Search for the cell housing the specified text and yield its [x, y] center coordinate. 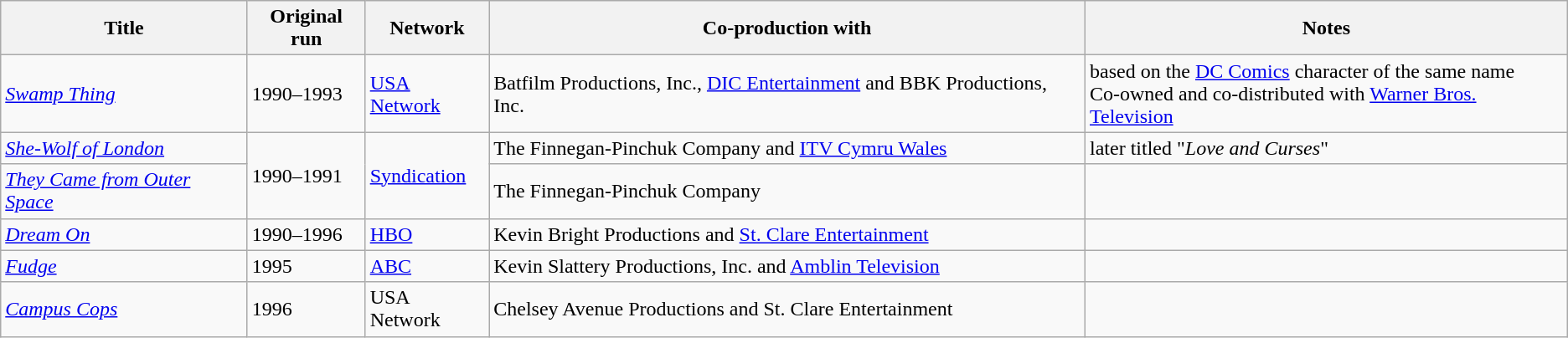
Notes [1326, 28]
They Came from Outer Space [124, 191]
1990–1993 [307, 94]
HBO [427, 234]
based on the DC Comics character of the same name Co-owned and co-distributed with Warner Bros. Television [1326, 94]
Batfilm Productions, Inc., DIC Entertainment and BBK Productions, Inc. [787, 94]
1995 [307, 266]
Network [427, 28]
1990–1991 [307, 176]
Campus Cops [124, 310]
Swamp Thing [124, 94]
Original run [307, 28]
She-Wolf of London [124, 148]
Syndication [427, 176]
Fudge [124, 266]
Title [124, 28]
1990–1996 [307, 234]
The Finnegan-Pinchuk Company and ITV Cymru Wales [787, 148]
The Finnegan-Pinchuk Company [787, 191]
1996 [307, 310]
Kevin Slattery Productions, Inc. and Amblin Television [787, 266]
Chelsey Avenue Productions and St. Clare Entertainment [787, 310]
Co-production with [787, 28]
later titled "Love and Curses" [1326, 148]
ABC [427, 266]
Kevin Bright Productions and St. Clare Entertainment [787, 234]
Dream On [124, 234]
